For the text-containing cell, return its midpoint in [x, y] coordinate format. 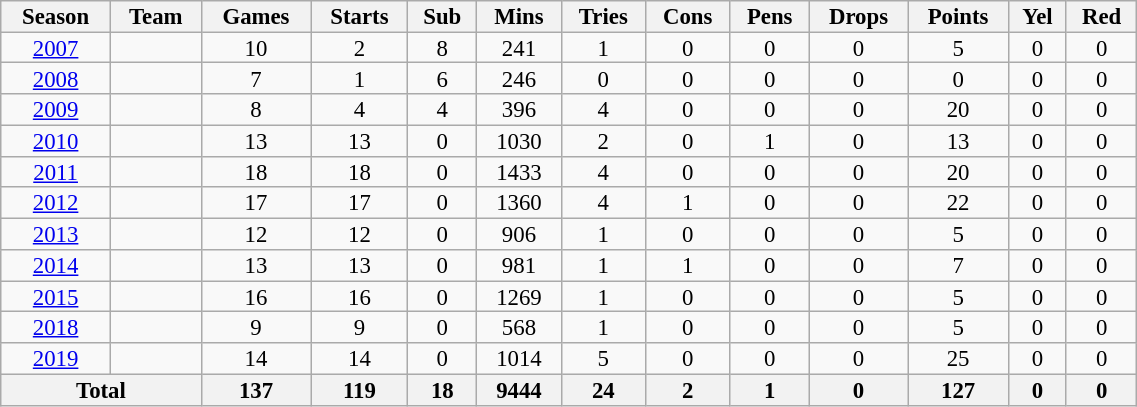
2010 [56, 140]
Mins [520, 16]
Season [56, 16]
2014 [56, 266]
127 [958, 390]
119 [360, 390]
Team [156, 16]
906 [520, 234]
246 [520, 78]
2018 [56, 328]
22 [958, 204]
Total [101, 390]
25 [958, 358]
Drops [858, 16]
2009 [56, 110]
2008 [56, 78]
Pens [770, 16]
2015 [56, 296]
1360 [520, 204]
24 [603, 390]
Cons [688, 16]
9444 [520, 390]
2012 [56, 204]
568 [520, 328]
2007 [56, 48]
10 [256, 48]
1030 [520, 140]
Starts [360, 16]
981 [520, 266]
2013 [56, 234]
241 [520, 48]
Tries [603, 16]
Points [958, 16]
2011 [56, 172]
1433 [520, 172]
396 [520, 110]
1014 [520, 358]
Sub [442, 16]
2019 [56, 358]
1269 [520, 296]
Yel [1037, 16]
Red [1101, 16]
Games [256, 16]
137 [256, 390]
6 [442, 78]
